Extract the (X, Y) coordinate from the center of the cell holding the provided text.  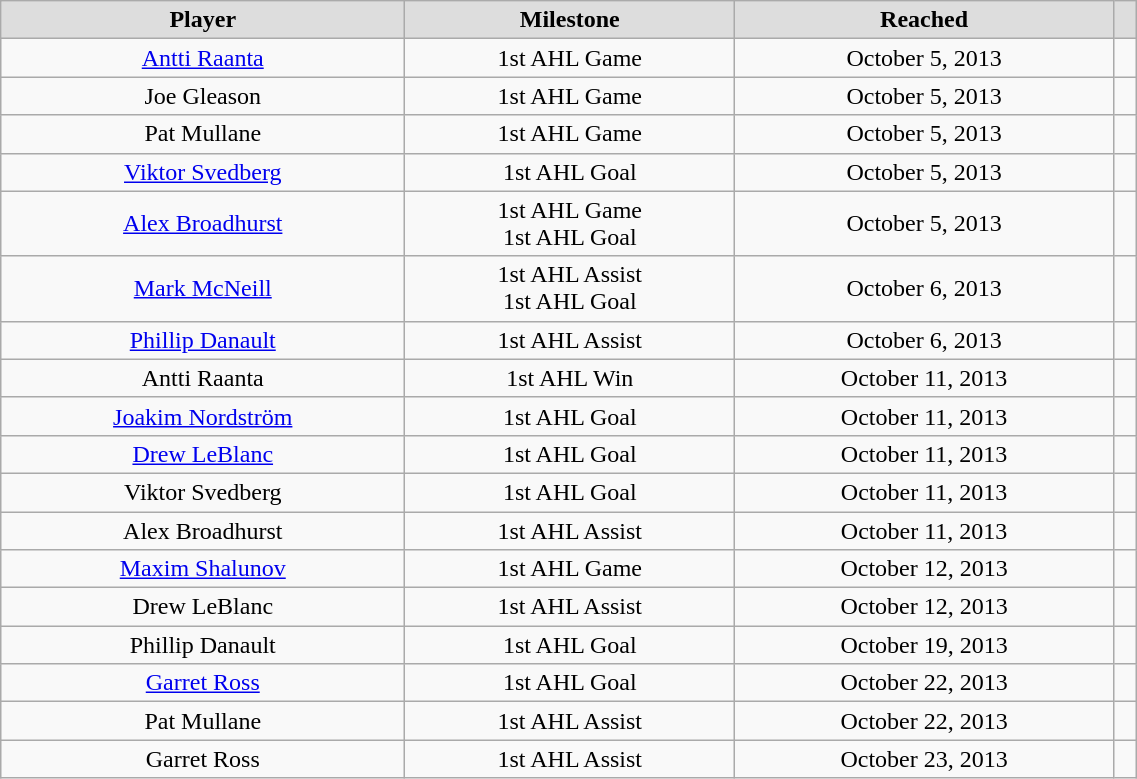
Milestone (570, 20)
Joakim Nordström (203, 416)
October 19, 2013 (924, 645)
Joe Gleason (203, 96)
1st AHL Game1st AHL Goal (570, 224)
1st AHL Assist1st AHL Goal (570, 288)
Reached (924, 20)
Mark McNeill (203, 288)
October 23, 2013 (924, 759)
1st AHL Win (570, 378)
Maxim Shalunov (203, 569)
Player (203, 20)
